Return (X, Y) of the center of cell containing provided text 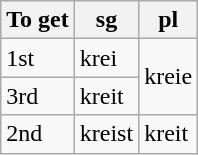
krei (106, 58)
3rd (38, 96)
pl (168, 20)
2nd (38, 134)
kreist (106, 134)
1st (38, 58)
sg (106, 20)
To get (38, 20)
kreie (168, 77)
